Identify which cell holds the provided text, then report its [X, Y] central coordinate. 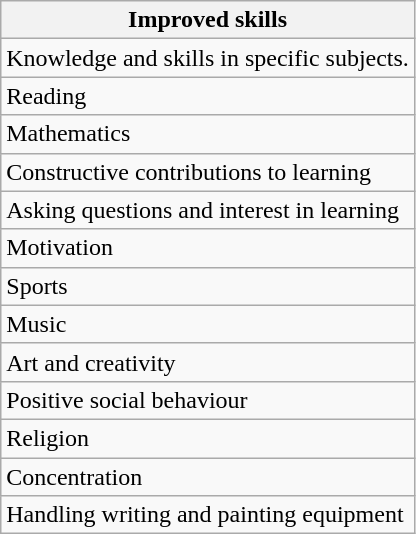
Knowledge and skills in specific subjects. [208, 58]
Art and creativity [208, 362]
Asking questions and interest in learning [208, 210]
Reading [208, 96]
Constructive contributions to learning [208, 172]
Positive social behaviour [208, 400]
Music [208, 324]
Motivation [208, 248]
Sports [208, 286]
Handling writing and painting equipment [208, 515]
Concentration [208, 477]
Mathematics [208, 134]
Religion [208, 438]
Improved skills [208, 20]
